For the text-containing cell, return its midpoint in [x, y] coordinate format. 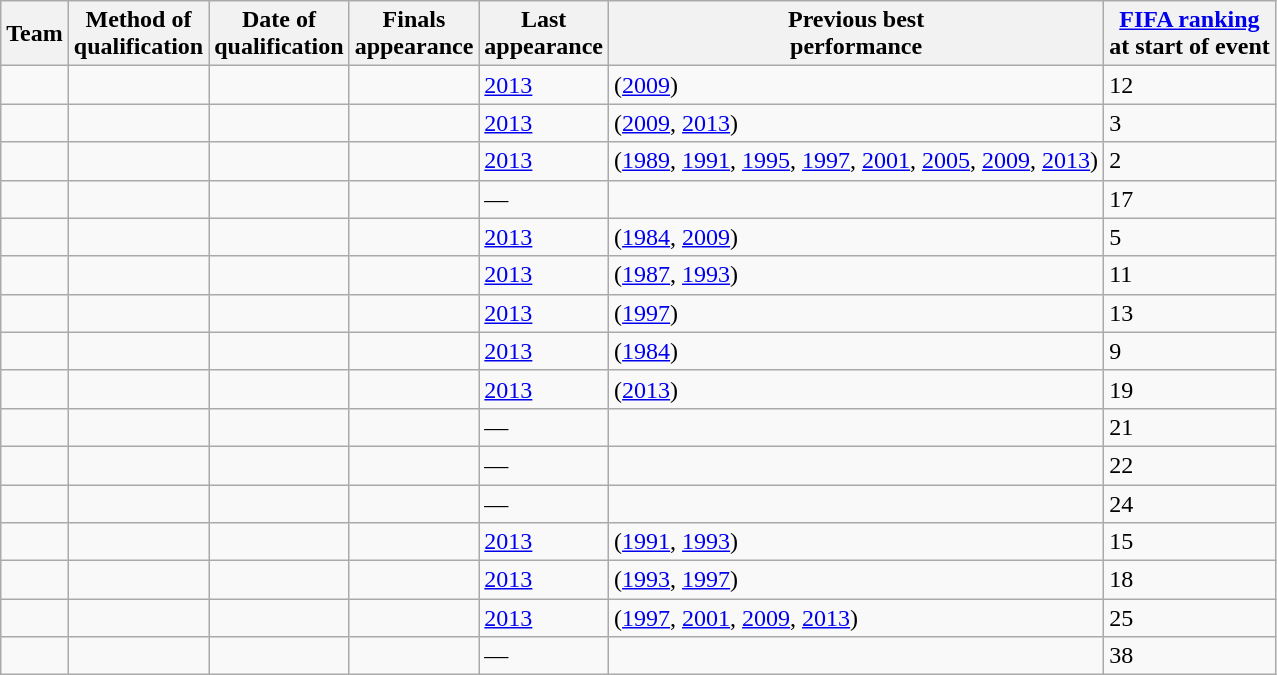
(2009) [856, 85]
(1993, 1997) [856, 580]
Team [35, 34]
18 [1190, 580]
11 [1190, 275]
5 [1190, 237]
(1984, 2009) [856, 237]
FIFA rankingat start of event [1190, 34]
(1991, 1993) [856, 542]
Lastappearance [544, 34]
(2009, 2013) [856, 123]
Method ofqualification [138, 34]
25 [1190, 618]
12 [1190, 85]
(1987, 1993) [856, 275]
Previous bestperformance [856, 34]
19 [1190, 389]
3 [1190, 123]
(2013) [856, 389]
Finalsappearance [414, 34]
38 [1190, 656]
21 [1190, 427]
24 [1190, 503]
(1984) [856, 351]
(1997) [856, 313]
15 [1190, 542]
9 [1190, 351]
22 [1190, 465]
17 [1190, 199]
2 [1190, 161]
(1989, 1991, 1995, 1997, 2001, 2005, 2009, 2013) [856, 161]
13 [1190, 313]
(1997, 2001, 2009, 2013) [856, 618]
Date ofqualification [279, 34]
